From the cell containing the given text, extract its center point as [X, Y] coordinate. 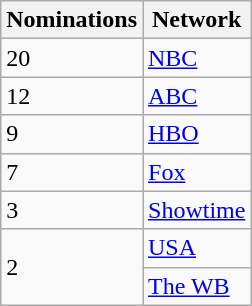
USA [196, 248]
3 [72, 210]
Fox [196, 172]
2 [72, 267]
20 [72, 58]
Network [196, 20]
ABC [196, 96]
9 [72, 134]
NBC [196, 58]
Nominations [72, 20]
Showtime [196, 210]
12 [72, 96]
7 [72, 172]
The WB [196, 286]
HBO [196, 134]
